From the cell containing the given text, extract its center point as (X, Y) coordinate. 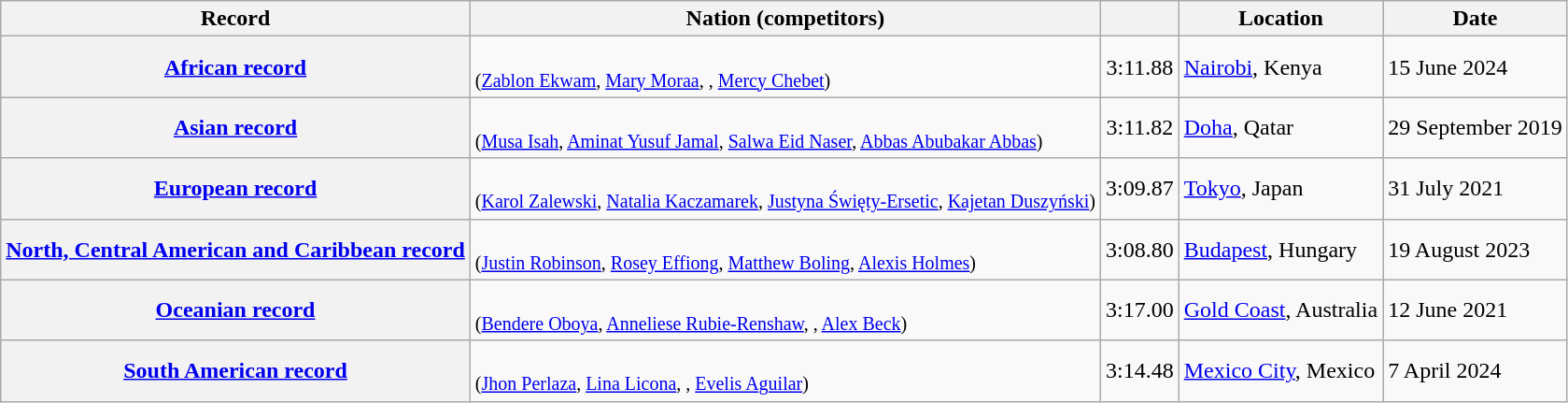
3:17.00 (1139, 310)
31 July 2021 (1476, 189)
South American record (235, 370)
North, Central American and Caribbean record (235, 249)
Mexico City, Mexico (1280, 370)
Location (1280, 19)
Budapest, Hungary (1280, 249)
29 September 2019 (1476, 127)
19 August 2023 (1476, 249)
(Karol Zalewski, Natalia Kaczamarek, Justyna Święty-Ersetic, Kajetan Duszyński) (784, 189)
3:11.82 (1139, 127)
Tokyo, Japan (1280, 189)
12 June 2021 (1476, 310)
(Bendere Oboya, Anneliese Rubie-Renshaw, , Alex Beck) (784, 310)
(Zablon Ekwam, Mary Moraa, , Mercy Chebet) (784, 67)
Date (1476, 19)
(Justin Robinson, Rosey Effiong, Matthew Boling, Alexis Holmes) (784, 249)
Nairobi, Kenya (1280, 67)
(Musa Isah, Aminat Yusuf Jamal, Salwa Eid Naser, Abbas Abubakar Abbas) (784, 127)
Record (235, 19)
(Jhon Perlaza, Lina Licona, , Evelis Aguilar) (784, 370)
European record (235, 189)
3:14.48 (1139, 370)
7 April 2024 (1476, 370)
3:09.87 (1139, 189)
Nation (competitors) (784, 19)
African record (235, 67)
Oceanian record (235, 310)
3:08.80 (1139, 249)
Gold Coast, Australia (1280, 310)
15 June 2024 (1476, 67)
3:11.88 (1139, 67)
Asian record (235, 127)
Doha, Qatar (1280, 127)
